Pinpoint the cell where the given text exists, returning its [X, Y] midpoint coordinate. 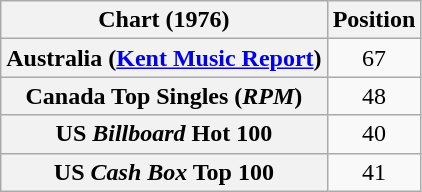
41 [374, 172]
40 [374, 134]
Chart (1976) [164, 20]
Canada Top Singles (RPM) [164, 96]
Position [374, 20]
67 [374, 58]
48 [374, 96]
US Billboard Hot 100 [164, 134]
Australia (Kent Music Report) [164, 58]
US Cash Box Top 100 [164, 172]
